Provide the (X, Y) coordinate of the cell's center where the given text is located.  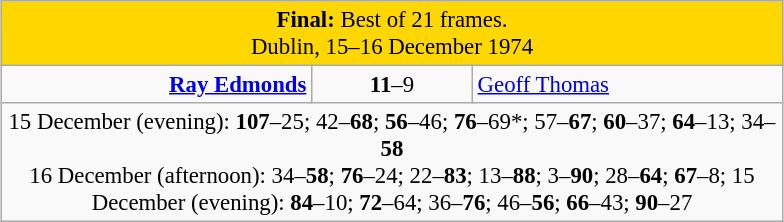
Final: Best of 21 frames.Dublin, 15–16 December 1974 (392, 34)
11–9 (392, 85)
Ray Edmonds (156, 85)
Geoff Thomas (628, 85)
